Detect which cell encompasses the target text, then output its [x, y] center coordinate. 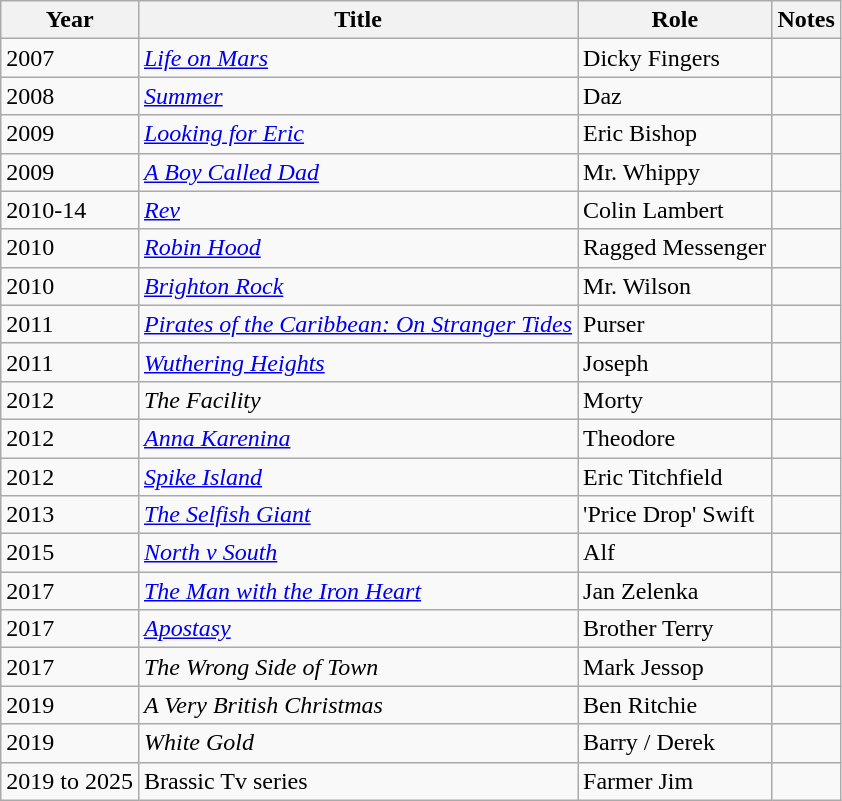
Pirates of the Caribbean: On Stranger Tides [358, 324]
Robin Hood [358, 248]
Ragged Messenger [675, 248]
Farmer Jim [675, 781]
Mr. Wilson [675, 286]
Title [358, 20]
Brassic Tv series [358, 781]
Brother Terry [675, 629]
2019 to 2025 [70, 781]
Joseph [675, 362]
A Very British Christmas [358, 705]
The Wrong Side of Town [358, 667]
A Boy Called Dad [358, 172]
Summer [358, 96]
Role [675, 20]
White Gold [358, 743]
The Facility [358, 400]
'Price Drop' Swift [675, 515]
Colin Lambert [675, 210]
Spike Island [358, 477]
Alf [675, 553]
2007 [70, 58]
Jan Zelenka [675, 591]
North v South [358, 553]
Life on Mars [358, 58]
The Selfish Giant [358, 515]
Anna Karenina [358, 438]
2010-14 [70, 210]
The Man with the Iron Heart [358, 591]
Rev [358, 210]
Mark Jessop [675, 667]
2008 [70, 96]
Mr. Whippy [675, 172]
Daz [675, 96]
Purser [675, 324]
Notes [806, 20]
Year [70, 20]
Ben Ritchie [675, 705]
Dicky Fingers [675, 58]
Barry / Derek [675, 743]
Eric Titchfield [675, 477]
Brighton Rock [358, 286]
Morty [675, 400]
Apostasy [358, 629]
Eric Bishop [675, 134]
2015 [70, 553]
Theodore [675, 438]
2013 [70, 515]
Wuthering Heights [358, 362]
Looking for Eric [358, 134]
